Locate the cell with the specified text and output its [X, Y] center coordinate. 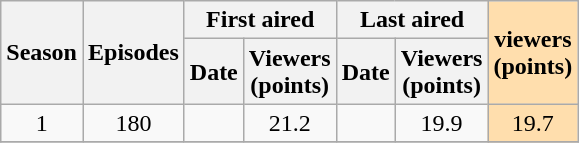
Last aired [412, 20]
19.9 [442, 123]
Episodes [133, 52]
21.2 [290, 123]
Season [42, 52]
180 [133, 123]
First aired [260, 20]
19.7 [533, 123]
1 [42, 123]
viewers (points) [533, 52]
